Determine the [x, y] coordinate at the center of the cell enclosing the given text.  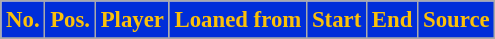
Start [337, 20]
End [392, 20]
Player [132, 20]
No. [23, 20]
Pos. [70, 20]
Loaned from [238, 20]
Source [456, 20]
